Find where the given text appears and provide that cell's center as (X, Y) coordinate. 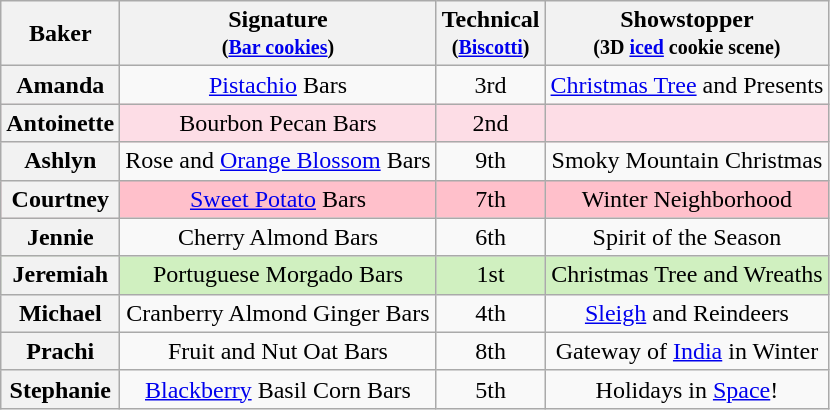
Gateway of India in Winter (687, 351)
Smoky Mountain Christmas (687, 161)
7th (490, 199)
Blackberry Basil Corn Bars (278, 389)
Christmas Tree and Wreaths (687, 275)
5th (490, 389)
Jennie (60, 237)
8th (490, 351)
Stephanie (60, 389)
Pistachio Bars (278, 85)
Courtney (60, 199)
Technical(Biscotti) (490, 34)
2nd (490, 123)
1st (490, 275)
Winter Neighborhood (687, 199)
Fruit and Nut Oat Bars (278, 351)
Signature(Bar cookies) (278, 34)
3rd (490, 85)
Michael (60, 313)
Prachi (60, 351)
Baker (60, 34)
Holidays in Space! (687, 389)
Cherry Almond Bars (278, 237)
Sleigh and Reindeers (687, 313)
Rose and Orange Blossom Bars (278, 161)
Showstopper(3D iced cookie scene) (687, 34)
Bourbon Pecan Bars (278, 123)
9th (490, 161)
6th (490, 237)
Spirit of the Season (687, 237)
4th (490, 313)
Portuguese Morgado Bars (278, 275)
Sweet Potato Bars (278, 199)
Cranberry Almond Ginger Bars (278, 313)
Ashlyn (60, 161)
Antoinette (60, 123)
Amanda (60, 85)
Jeremiah (60, 275)
Christmas Tree and Presents (687, 85)
